Locate the cell with the specified text and output its (X, Y) center coordinate. 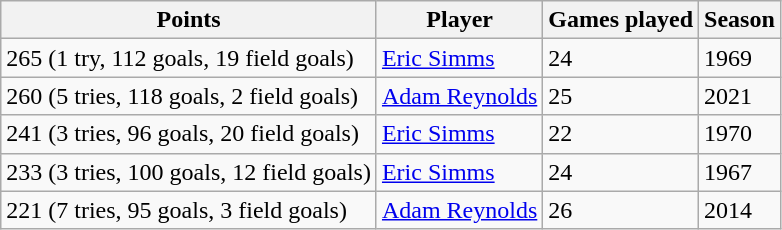
26 (621, 210)
233 (3 tries, 100 goals, 12 field goals) (189, 172)
1967 (740, 172)
241 (3 tries, 96 goals, 20 field goals) (189, 134)
1970 (740, 134)
Points (189, 20)
1969 (740, 58)
Season (740, 20)
265 (1 try, 112 goals, 19 field goals) (189, 58)
22 (621, 134)
2014 (740, 210)
Games played (621, 20)
Player (459, 20)
25 (621, 96)
221 (7 tries, 95 goals, 3 field goals) (189, 210)
2021 (740, 96)
260 (5 tries, 118 goals, 2 field goals) (189, 96)
